Output the [x, y] coordinate of the center of the cell containing the given text.  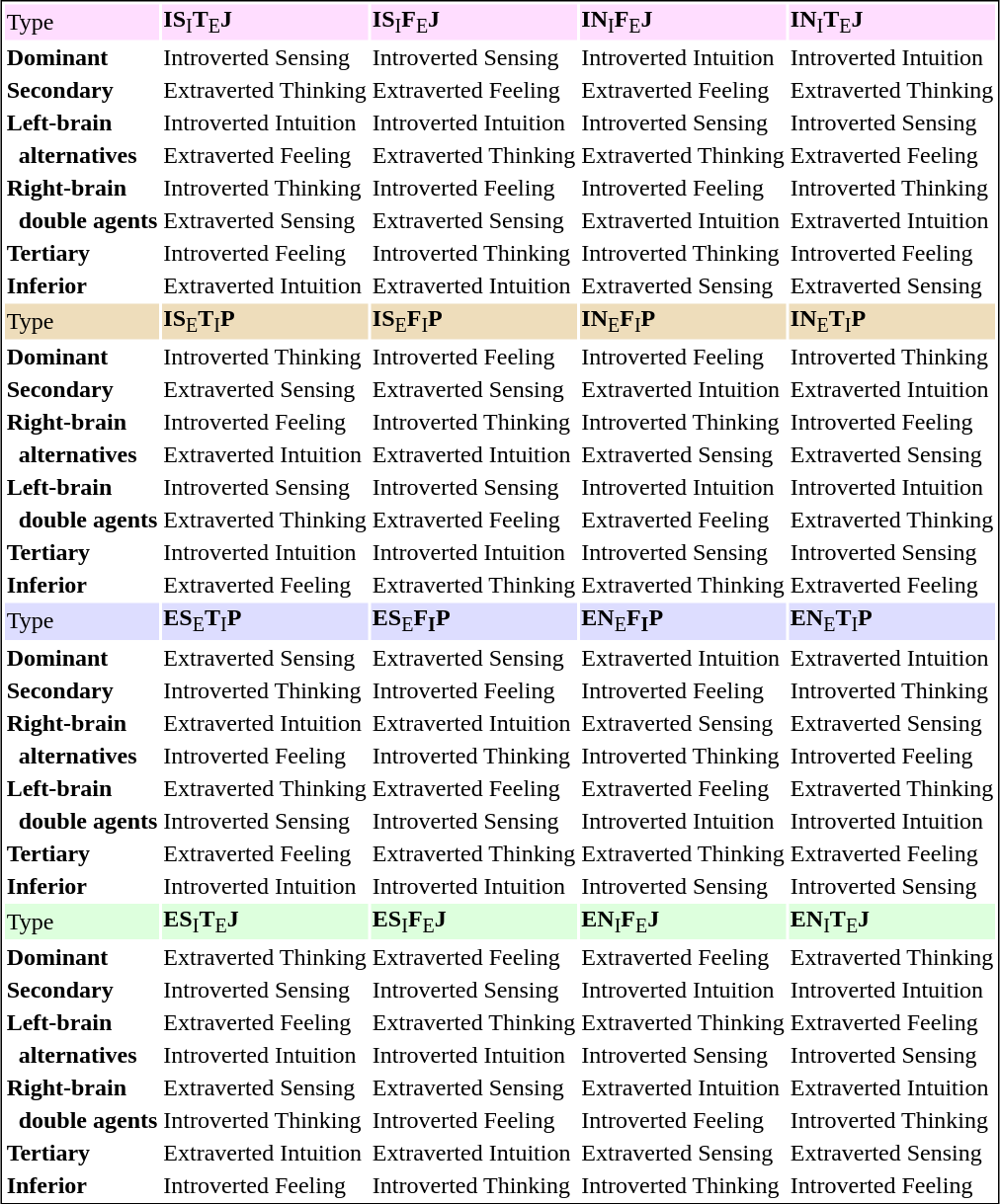
ISEFIP [473, 322]
INITEJ [891, 22]
ESETIP [265, 621]
ENETIP [891, 621]
ENITEJ [891, 921]
ESEFIP [473, 621]
INEFIP [683, 322]
ISETIP [265, 322]
ESIFEJ [473, 921]
INIFEJ [683, 22]
ISIFEJ [473, 22]
ENIFEJ [683, 921]
ISITEJ [265, 22]
INETIP [891, 322]
ESITEJ [265, 921]
ENEFIP [683, 621]
